Locate the cell with the specified text and output its (x, y) center coordinate. 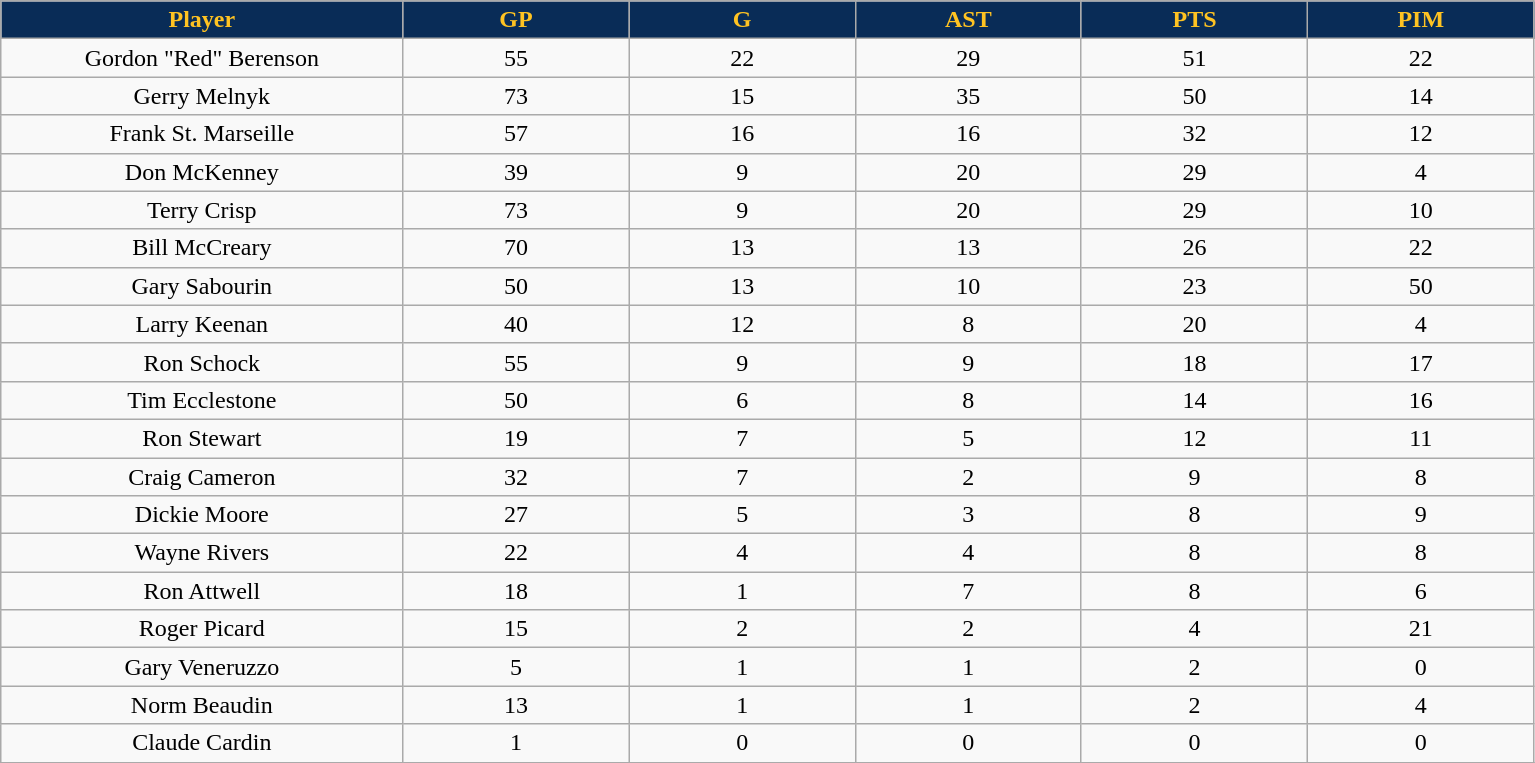
Gary Veneruzzo (202, 667)
17 (1421, 362)
Ron Schock (202, 362)
Craig Cameron (202, 477)
3 (968, 515)
GP (516, 20)
21 (1421, 629)
G (742, 20)
Gerry Melnyk (202, 96)
Gary Sabourin (202, 286)
23 (1194, 286)
40 (516, 324)
PIM (1421, 20)
70 (516, 248)
35 (968, 96)
Tim Ecclestone (202, 400)
Norm Beaudin (202, 705)
Ron Stewart (202, 438)
Player (202, 20)
26 (1194, 248)
Wayne Rivers (202, 553)
Larry Keenan (202, 324)
AST (968, 20)
PTS (1194, 20)
19 (516, 438)
11 (1421, 438)
Bill McCreary (202, 248)
Claude Cardin (202, 743)
Terry Crisp (202, 210)
Ron Attwell (202, 591)
27 (516, 515)
Don McKenney (202, 172)
Frank St. Marseille (202, 134)
Dickie Moore (202, 515)
51 (1194, 58)
Roger Picard (202, 629)
39 (516, 172)
Gordon "Red" Berenson (202, 58)
57 (516, 134)
